Locate the cell with the specified text and output its (X, Y) center coordinate. 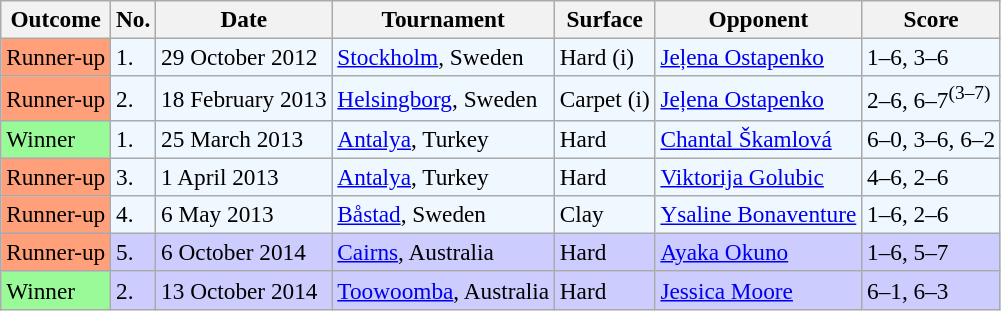
3. (134, 177)
6–0, 3–6, 6–2 (932, 139)
Jessica Moore (758, 290)
Viktorija Golubic (758, 177)
Opponent (758, 19)
5. (134, 252)
Chantal Škamlová (758, 139)
4–6, 2–6 (932, 177)
Stockholm, Sweden (443, 57)
2–6, 6–7(3–7) (932, 98)
Ayaka Okuno (758, 252)
25 March 2013 (244, 139)
Hard (i) (604, 57)
1–6, 2–6 (932, 214)
Båstad, Sweden (443, 214)
4. (134, 214)
No. (134, 19)
6–1, 6–3 (932, 290)
1 April 2013 (244, 177)
1–6, 3–6 (932, 57)
Carpet (i) (604, 98)
6 May 2013 (244, 214)
18 February 2013 (244, 98)
Cairns, Australia (443, 252)
Outcome (56, 19)
Helsingborg, Sweden (443, 98)
Tournament (443, 19)
1–6, 5–7 (932, 252)
Clay (604, 214)
Date (244, 19)
Score (932, 19)
Surface (604, 19)
6 October 2014 (244, 252)
29 October 2012 (244, 57)
13 October 2014 (244, 290)
Ysaline Bonaventure (758, 214)
Toowoomba, Australia (443, 290)
